Detect which cell encompasses the target text, then output its [X, Y] center coordinate. 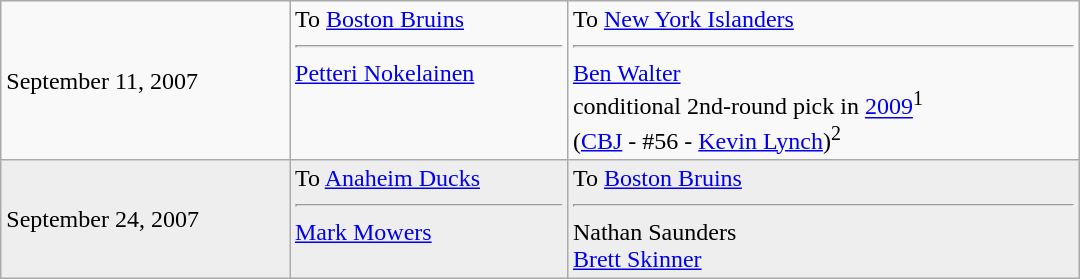
To New York IslandersBen Walterconditional 2nd-round pick in 20091(CBJ - #56 - Kevin Lynch)2 [823, 80]
September 11, 2007 [146, 80]
To Boston BruinsNathan SaundersBrett Skinner [823, 220]
To Boston BruinsPetteri Nokelainen [429, 80]
To Anaheim DucksMark Mowers [429, 220]
September 24, 2007 [146, 220]
